Determine the [x, y] coordinate at the center of the cell enclosing the given text.  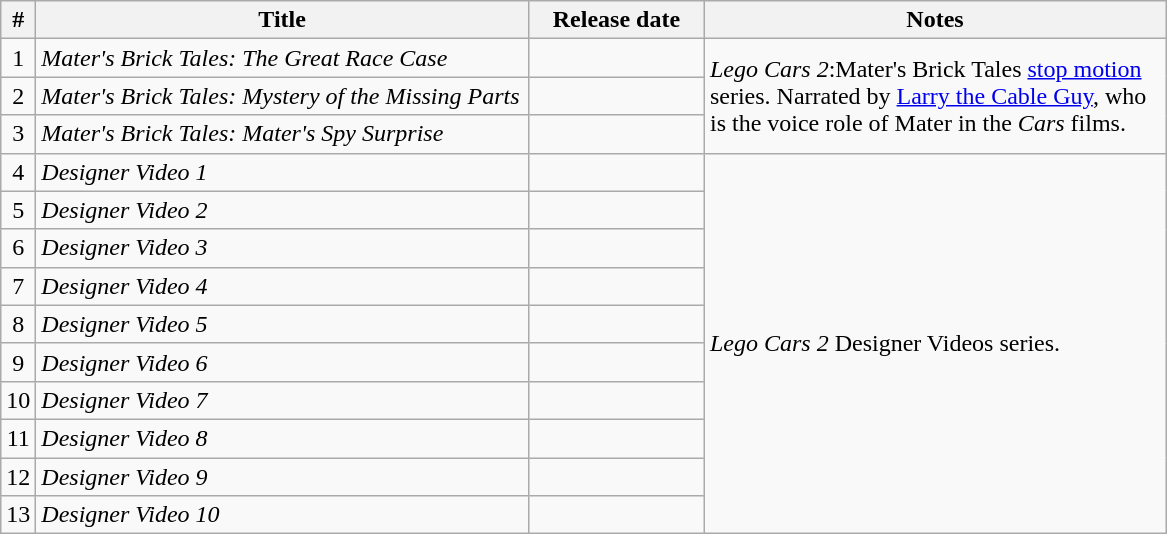
Designer Video 2 [282, 210]
Mater's Brick Tales: Mater's Spy Surprise [282, 134]
Designer Video 9 [282, 477]
8 [18, 324]
Designer Video 5 [282, 324]
5 [18, 210]
3 [18, 134]
4 [18, 172]
Notes [934, 20]
Designer Video 3 [282, 248]
Designer Video 10 [282, 515]
2 [18, 96]
10 [18, 400]
6 [18, 248]
9 [18, 362]
7 [18, 286]
Designer Video 8 [282, 438]
Lego Cars 2 Designer Videos series. [934, 344]
Lego Cars 2:Mater's Brick Tales stop motion series. Narrated by Larry the Cable Guy, who is the voice role of Mater in the Cars films. [934, 96]
Designer Video 4 [282, 286]
1 [18, 58]
Designer Video 1 [282, 172]
Designer Video 7 [282, 400]
Release date [616, 20]
# [18, 20]
Mater's Brick Tales: The Great Race Case [282, 58]
Designer Video 6 [282, 362]
13 [18, 515]
Mater's Brick Tales: Mystery of the Missing Parts [282, 96]
Title [282, 20]
11 [18, 438]
12 [18, 477]
